For the text-containing cell, return its midpoint in (X, Y) coordinate format. 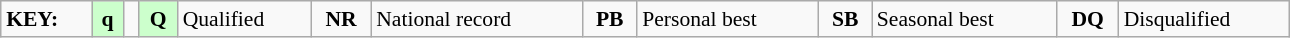
Disqualified (1204, 19)
NR (341, 19)
Seasonal best (964, 19)
National record (476, 19)
Qualified (244, 19)
DQ (1088, 19)
Personal best (728, 19)
SB (846, 19)
PB (610, 19)
q (108, 19)
KEY: (46, 19)
Q (158, 19)
